Return (X, Y) of the center of cell containing provided text 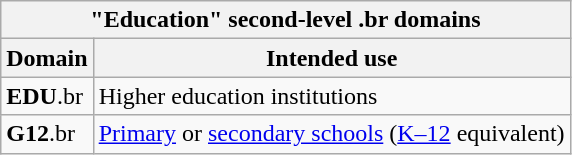
"Education" second-level .br domains (286, 20)
EDU.br (47, 96)
Intended use (332, 58)
G12.br (47, 134)
Primary or secondary schools (K–12 equivalent) (332, 134)
Domain (47, 58)
Higher education institutions (332, 96)
